Detect which cell encompasses the target text, then output its (X, Y) center coordinate. 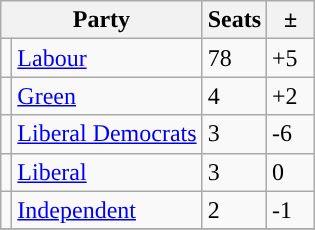
Labour (107, 58)
Independent (107, 210)
4 (234, 96)
Green (107, 96)
Seats (234, 20)
0 (291, 172)
-6 (291, 134)
78 (234, 58)
+5 (291, 58)
Party (102, 20)
+2 (291, 96)
Liberal (107, 172)
2 (234, 210)
± (291, 20)
Liberal Democrats (107, 134)
-1 (291, 210)
